Provide the (x, y) coordinate of the cell's center where the given text is located.  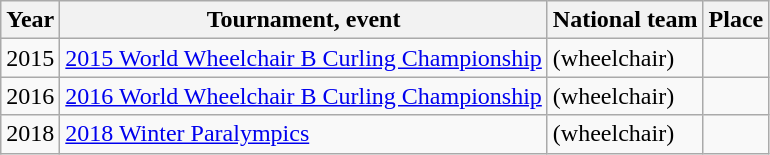
Year (30, 20)
2016 World Wheelchair B Curling Championship (304, 96)
2018 Winter Paralympics (304, 134)
2018 (30, 134)
2015 World Wheelchair B Curling Championship (304, 58)
Place (736, 20)
Tournament, event (304, 20)
2016 (30, 96)
National team (625, 20)
2015 (30, 58)
